Locate the cell with the specified text and output its (x, y) center coordinate. 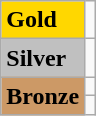
Gold (43, 20)
Silver (43, 58)
Bronze (43, 96)
